From the cell containing the given text, extract its center point as (x, y) coordinate. 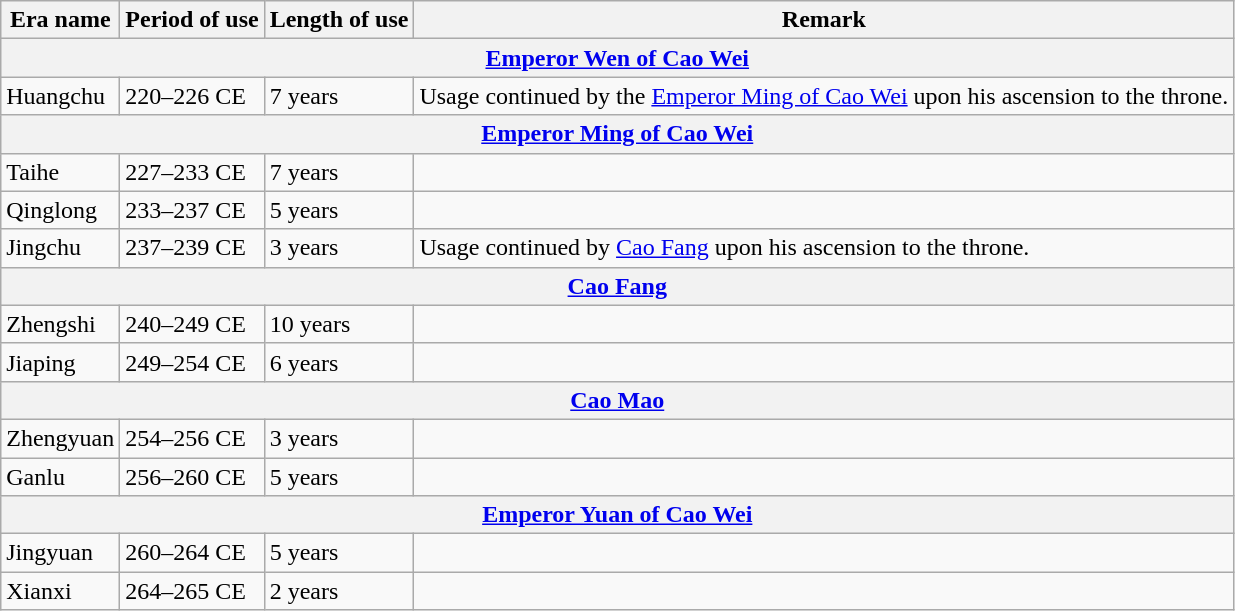
Emperor Ming of Cao Wei (618, 134)
Emperor Yuan of Cao Wei (618, 515)
254–256 CE (192, 438)
220–226 CE (192, 96)
Taihe (60, 172)
Emperor Wen of Cao Wei (618, 58)
Huangchu (60, 96)
Ganlu (60, 477)
Remark (824, 20)
10 years (339, 324)
260–264 CE (192, 553)
2 years (339, 591)
Cao Fang (618, 286)
240–249 CE (192, 324)
227–233 CE (192, 172)
Xianxi (60, 591)
256–260 CE (192, 477)
Era name (60, 20)
Cao Mao (618, 400)
264–265 CE (192, 591)
Jingchu (60, 248)
Period of use (192, 20)
Jiaping (60, 362)
6 years (339, 362)
Qinglong (60, 210)
Jingyuan (60, 553)
233–237 CE (192, 210)
237–239 CE (192, 248)
Usage continued by Cao Fang upon his ascension to the throne. (824, 248)
Length of use (339, 20)
Zhengshi (60, 324)
Zhengyuan (60, 438)
Usage continued by the Emperor Ming of Cao Wei upon his ascension to the throne. (824, 96)
249–254 CE (192, 362)
